Identify which cell holds the provided text, then report its [x, y] central coordinate. 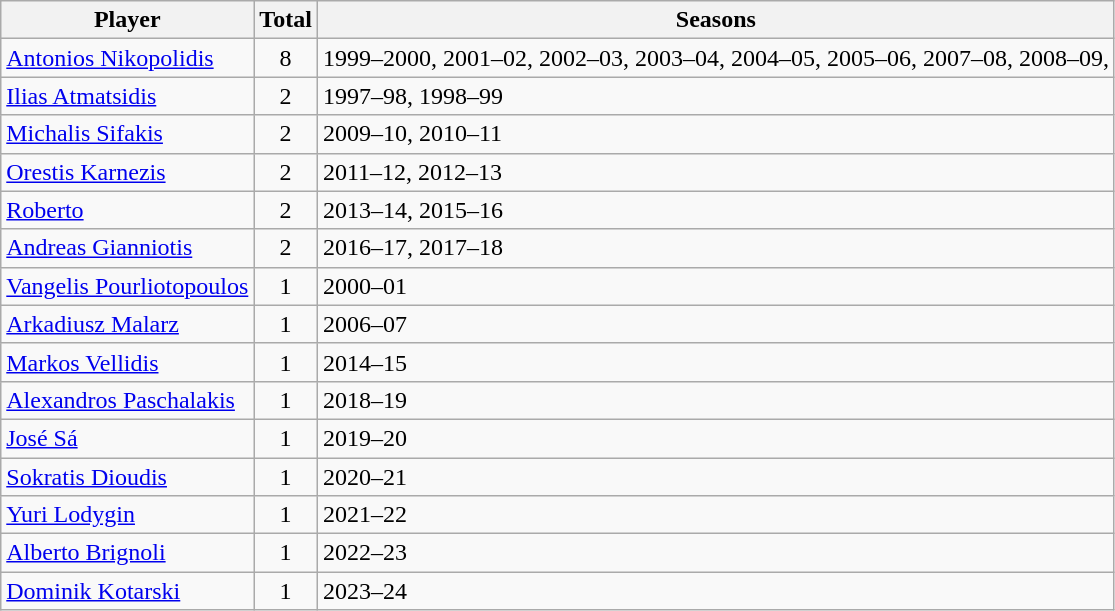
Dominik Kotarski [128, 591]
1997–98, 1998–99 [716, 96]
2014–15 [716, 362]
Alexandros Paschalakis [128, 400]
2023–24 [716, 591]
Alberto Brignoli [128, 553]
Arkadiusz Malarz [128, 324]
Vangelis Pourliotopoulos [128, 286]
José Sá [128, 438]
Seasons [716, 20]
Roberto [128, 210]
2021–22 [716, 515]
Andreas Gianniotis [128, 248]
2013–14, 2015–16 [716, 210]
2016–17, 2017–18 [716, 248]
Sokratis Dioudis [128, 477]
8 [286, 58]
2018–19 [716, 400]
2000–01 [716, 286]
1999–2000, 2001–02, 2002–03, 2003–04, 2004–05, 2005–06, 2007–08, 2008–09, [716, 58]
2009–10, 2010–11 [716, 134]
Markos Vellidis [128, 362]
Antonios Nikopolidis [128, 58]
2011–12, 2012–13 [716, 172]
2022–23 [716, 553]
Player [128, 20]
2020–21 [716, 477]
Total [286, 20]
Yuri Lodygin [128, 515]
Ilias Atmatsidis [128, 96]
2006–07 [716, 324]
2019–20 [716, 438]
Michalis Sifakis [128, 134]
Orestis Karnezis [128, 172]
